Determine the [x, y] coordinate at the center of the cell enclosing the given text.  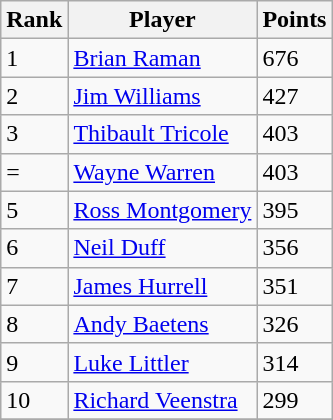
Thibault Tricole [162, 134]
Luke Littler [162, 362]
351 [294, 286]
Jim Williams [162, 96]
Points [294, 20]
Brian Raman [162, 58]
299 [294, 400]
Wayne Warren [162, 172]
Ross Montgomery [162, 210]
6 [34, 248]
Rank [34, 20]
= [34, 172]
10 [34, 400]
1 [34, 58]
Andy Baetens [162, 324]
8 [34, 324]
356 [294, 248]
5 [34, 210]
395 [294, 210]
Richard Veenstra [162, 400]
676 [294, 58]
326 [294, 324]
Neil Duff [162, 248]
3 [34, 134]
9 [34, 362]
James Hurrell [162, 286]
Player [162, 20]
7 [34, 286]
314 [294, 362]
2 [34, 96]
427 [294, 96]
